Locate the cell with the specified text and output its [X, Y] center coordinate. 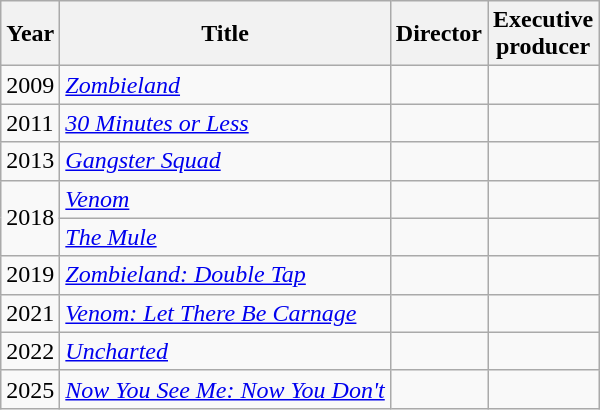
Gangster Squad [225, 161]
2022 [30, 351]
Zombieland: Double Tap [225, 275]
2018 [30, 218]
2011 [30, 123]
2009 [30, 85]
2013 [30, 161]
30 Minutes or Less [225, 123]
Director [438, 34]
Year [30, 34]
The Mule [225, 237]
Now You See Me: Now You Don't [225, 389]
Venom: Let There Be Carnage [225, 313]
2025 [30, 389]
2021 [30, 313]
Venom [225, 199]
Uncharted [225, 351]
2019 [30, 275]
Title [225, 34]
Zombieland [225, 85]
Executiveproducer [544, 34]
